Find where the given text appears and provide that cell's center as [X, Y] coordinate. 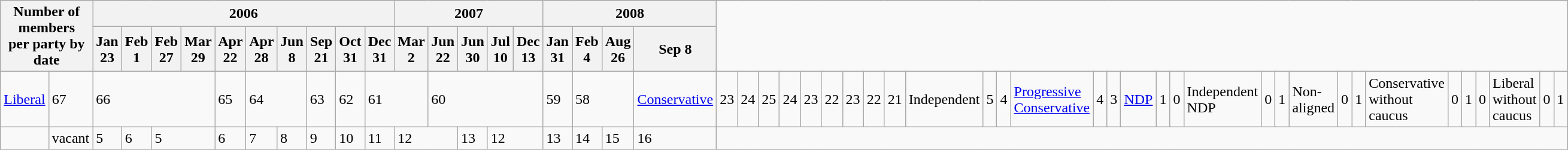
Mar 29 [198, 49]
Number of membersper party by date [47, 36]
60 [486, 99]
61 [396, 99]
Feb 27 [166, 49]
2008 [630, 14]
58 [603, 99]
Conservative without caucus [1407, 99]
vacant [71, 138]
62 [350, 99]
14 [587, 138]
Jun 22 [443, 49]
Sep 21 [321, 49]
63 [321, 99]
10 [350, 138]
Apr 22 [231, 49]
Conservative [675, 99]
21 [894, 99]
59 [557, 99]
9 [321, 138]
11 [380, 138]
NDP [1139, 99]
Jan 23 [107, 49]
Jun 30 [473, 49]
Dec 31 [380, 49]
Independent [944, 99]
Non-aligned [1314, 99]
Liberal [25, 99]
Mar 2 [411, 49]
25 [769, 99]
67 [71, 99]
Oct 31 [350, 49]
Progressive Conservative [1052, 99]
Independent NDP [1223, 99]
Sep 8 [675, 49]
Jul 10 [501, 49]
Liberal without caucus [1515, 99]
8 [292, 138]
16 [675, 138]
65 [231, 99]
Feb 4 [587, 49]
3 [1114, 99]
Aug 26 [618, 49]
Jun 8 [292, 49]
Apr 28 [262, 49]
2006 [244, 14]
2007 [469, 14]
64 [277, 99]
66 [154, 99]
Dec 13 [528, 49]
15 [618, 138]
Jan 31 [557, 49]
7 [262, 138]
Feb 1 [137, 49]
